Determine the [X, Y] coordinate at the center of the cell enclosing the given text.  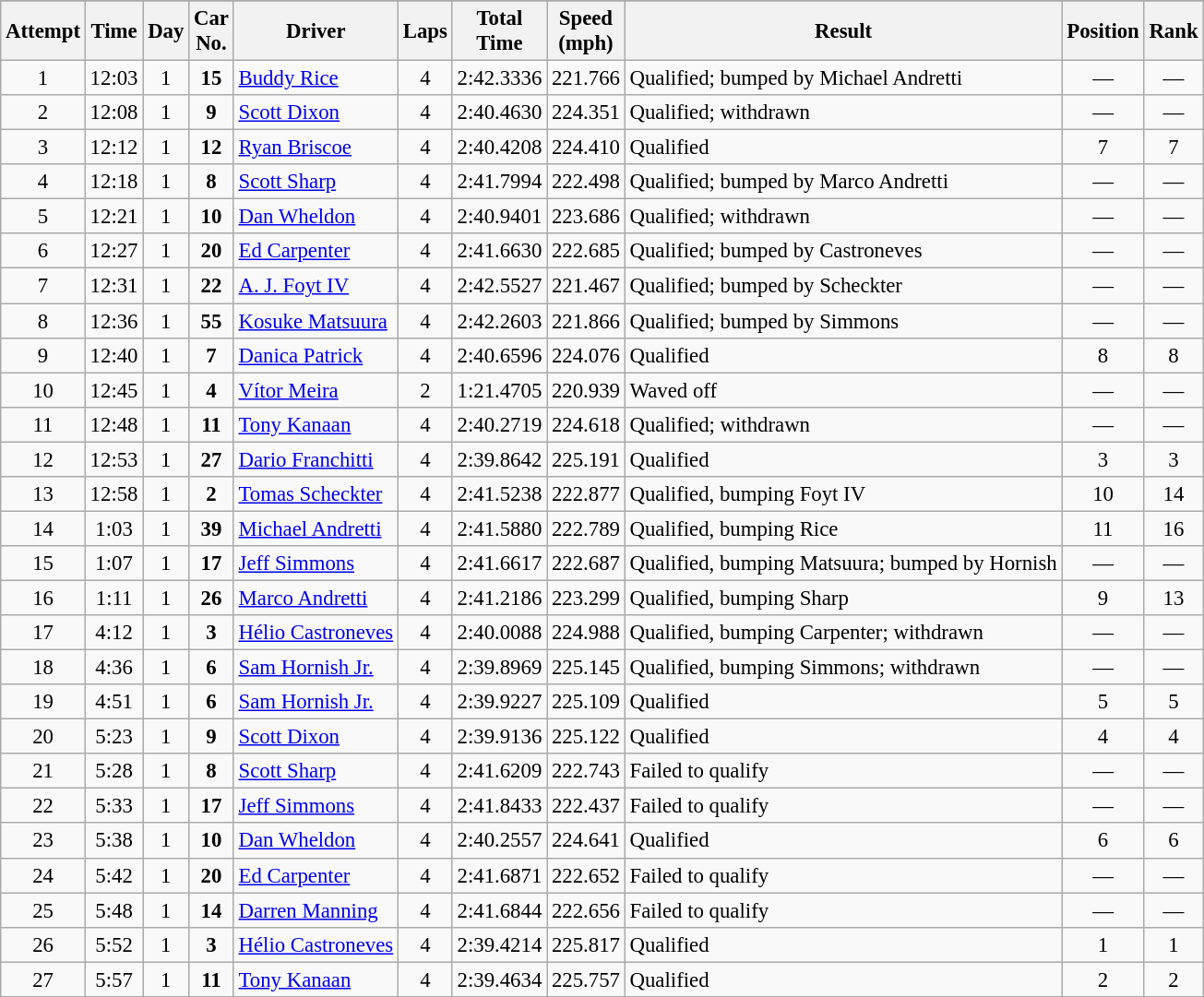
12:18 [114, 182]
Time [114, 31]
Rank [1174, 31]
2:41.7994 [499, 182]
Speed(mph) [587, 31]
222.877 [587, 494]
2:40.4208 [499, 148]
221.866 [587, 321]
5:52 [114, 944]
5:23 [114, 737]
12:58 [114, 494]
5:57 [114, 979]
222.437 [587, 806]
223.686 [587, 217]
18 [43, 668]
Qualified, bumping Rice [843, 528]
Qualified, bumping Foyt IV [843, 494]
23 [43, 841]
1:03 [114, 528]
1:07 [114, 564]
Ryan Briscoe [316, 148]
5:28 [114, 771]
2:41.6617 [499, 564]
2:41.2186 [499, 598]
Vítor Meira [316, 390]
12:40 [114, 355]
2:40.2719 [499, 424]
12:27 [114, 252]
2:41.6209 [499, 771]
39 [212, 528]
Waved off [843, 390]
Buddy Rice [316, 78]
Qualified, bumping Simmons; withdrawn [843, 668]
2:42.2603 [499, 321]
TotalTime [499, 31]
2:41.5880 [499, 528]
A. J. Foyt IV [316, 286]
25 [43, 910]
12:48 [114, 424]
55 [212, 321]
2:41.6630 [499, 252]
12:31 [114, 286]
12:45 [114, 390]
Dario Franchitti [316, 459]
225.145 [587, 668]
224.410 [587, 148]
12:53 [114, 459]
2:40.2557 [499, 841]
12:03 [114, 78]
Driver [316, 31]
224.618 [587, 424]
2:39.9136 [499, 737]
222.498 [587, 182]
12:08 [114, 113]
Laps [424, 31]
Darren Manning [316, 910]
5:38 [114, 841]
Qualified, bumping Sharp [843, 598]
Qualified; bumped by Scheckter [843, 286]
Qualified, bumping Matsuura; bumped by Hornish [843, 564]
223.299 [587, 598]
2:41.5238 [499, 494]
2:41.6844 [499, 910]
2:39.8969 [499, 668]
Tomas Scheckter [316, 494]
12:36 [114, 321]
1:21.4705 [499, 390]
24 [43, 875]
Qualified; bumped by Castroneves [843, 252]
225.191 [587, 459]
224.641 [587, 841]
Qualified; bumped by Marco Andretti [843, 182]
1:11 [114, 598]
224.988 [587, 633]
Michael Andretti [316, 528]
Qualified; bumped by Simmons [843, 321]
Kosuke Matsuura [316, 321]
Qualified; bumped by Michael Andretti [843, 78]
224.076 [587, 355]
Position [1103, 31]
2:41.8433 [499, 806]
2:42.3336 [499, 78]
19 [43, 702]
222.656 [587, 910]
225.757 [587, 979]
2:40.6596 [499, 355]
5:33 [114, 806]
5:42 [114, 875]
222.743 [587, 771]
220.939 [587, 390]
12:12 [114, 148]
2:39.4214 [499, 944]
Day [166, 31]
Qualified, bumping Carpenter; withdrawn [843, 633]
225.122 [587, 737]
4:36 [114, 668]
4:12 [114, 633]
222.685 [587, 252]
2:42.5527 [499, 286]
225.109 [587, 702]
Marco Andretti [316, 598]
Attempt [43, 31]
2:39.8642 [499, 459]
2:40.4630 [499, 113]
222.789 [587, 528]
21 [43, 771]
2:39.4634 [499, 979]
221.467 [587, 286]
CarNo. [212, 31]
2:41.6871 [499, 875]
12:21 [114, 217]
5:48 [114, 910]
2:39.9227 [499, 702]
4:51 [114, 702]
Danica Patrick [316, 355]
2:40.9401 [499, 217]
2:40.0088 [499, 633]
221.766 [587, 78]
222.687 [587, 564]
224.351 [587, 113]
222.652 [587, 875]
Result [843, 31]
225.817 [587, 944]
